Search for the cell housing the specified text and yield its (X, Y) center coordinate. 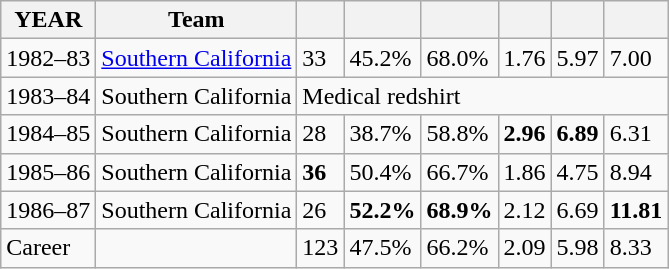
1.86 (524, 172)
1984–85 (48, 134)
1982–83 (48, 58)
26 (320, 210)
Career (48, 248)
4.75 (578, 172)
Medical redshirt (482, 96)
33 (320, 58)
45.2% (382, 58)
11.81 (636, 210)
38.7% (382, 134)
Team (196, 20)
6.89 (578, 134)
5.97 (578, 58)
68.0% (460, 58)
2.96 (524, 134)
2.12 (524, 210)
7.00 (636, 58)
6.69 (578, 210)
8.94 (636, 172)
68.9% (460, 210)
50.4% (382, 172)
28 (320, 134)
5.98 (578, 248)
58.8% (460, 134)
YEAR (48, 20)
8.33 (636, 248)
36 (320, 172)
52.2% (382, 210)
66.2% (460, 248)
2.09 (524, 248)
123 (320, 248)
1.76 (524, 58)
1983–84 (48, 96)
1986–87 (48, 210)
6.31 (636, 134)
1985–86 (48, 172)
66.7% (460, 172)
47.5% (382, 248)
